Identify which cell holds the provided text, then report its [x, y] central coordinate. 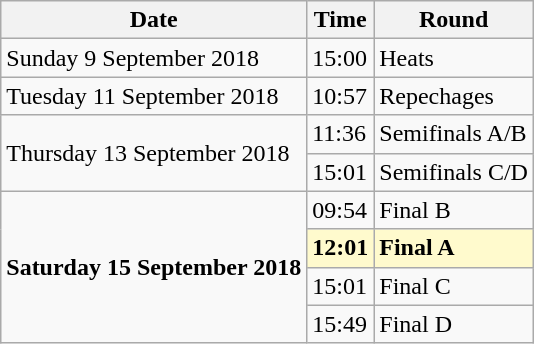
Date [154, 20]
Final D [454, 324]
15:00 [340, 58]
Tuesday 11 September 2018 [154, 96]
09:54 [340, 210]
Repechages [454, 96]
12:01 [340, 248]
15:49 [340, 324]
Time [340, 20]
Final A [454, 248]
Semifinals A/B [454, 134]
Final B [454, 210]
Round [454, 20]
Sunday 9 September 2018 [154, 58]
Saturday 15 September 2018 [154, 267]
Semifinals C/D [454, 172]
Thursday 13 September 2018 [154, 153]
10:57 [340, 96]
11:36 [340, 134]
Heats [454, 58]
Final C [454, 286]
